Return (X, Y) of the center of cell containing provided text 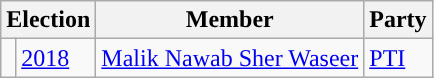
Party (398, 20)
PTI (398, 58)
2018 (56, 58)
Member (230, 20)
Malik Nawab Sher Waseer (230, 58)
Election (48, 20)
